Scan for the cell matching the given text and deliver its (X, Y) coordinate at center. 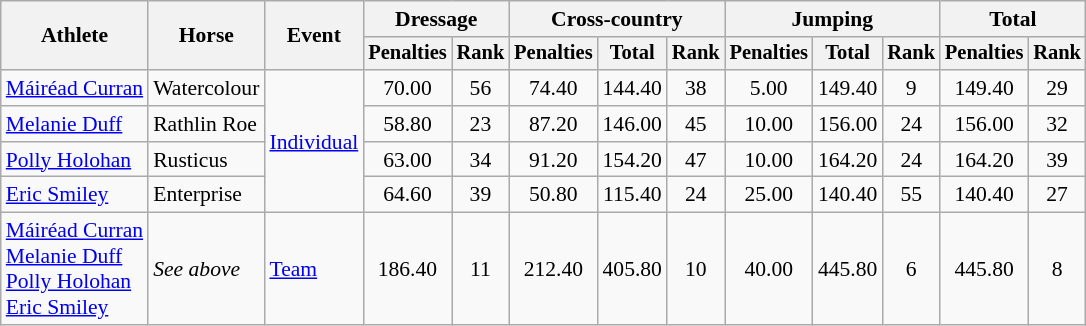
Máiréad Curran (74, 88)
40.00 (769, 269)
29 (1057, 88)
9 (911, 88)
Athlete (74, 36)
47 (696, 160)
34 (481, 160)
115.40 (632, 195)
23 (481, 124)
Máiréad CurranMelanie DuffPolly HolohanEric Smiley (74, 269)
Team (314, 269)
91.20 (553, 160)
Melanie Duff (74, 124)
Watercolour (206, 88)
27 (1057, 195)
6 (911, 269)
74.40 (553, 88)
146.00 (632, 124)
87.20 (553, 124)
144.40 (632, 88)
55 (911, 195)
10 (696, 269)
Rusticus (206, 160)
212.40 (553, 269)
Jumping (832, 19)
See above (206, 269)
56 (481, 88)
Dressage (436, 19)
64.60 (407, 195)
45 (696, 124)
Horse (206, 36)
50.80 (553, 195)
Polly Holohan (74, 160)
Rathlin Roe (206, 124)
Eric Smiley (74, 195)
58.80 (407, 124)
186.40 (407, 269)
154.20 (632, 160)
25.00 (769, 195)
Enterprise (206, 195)
5.00 (769, 88)
32 (1057, 124)
405.80 (632, 269)
38 (696, 88)
Cross-country (616, 19)
63.00 (407, 160)
8 (1057, 269)
11 (481, 269)
Event (314, 36)
Individual (314, 141)
70.00 (407, 88)
